Locate the cell with the specified text and output its [x, y] center coordinate. 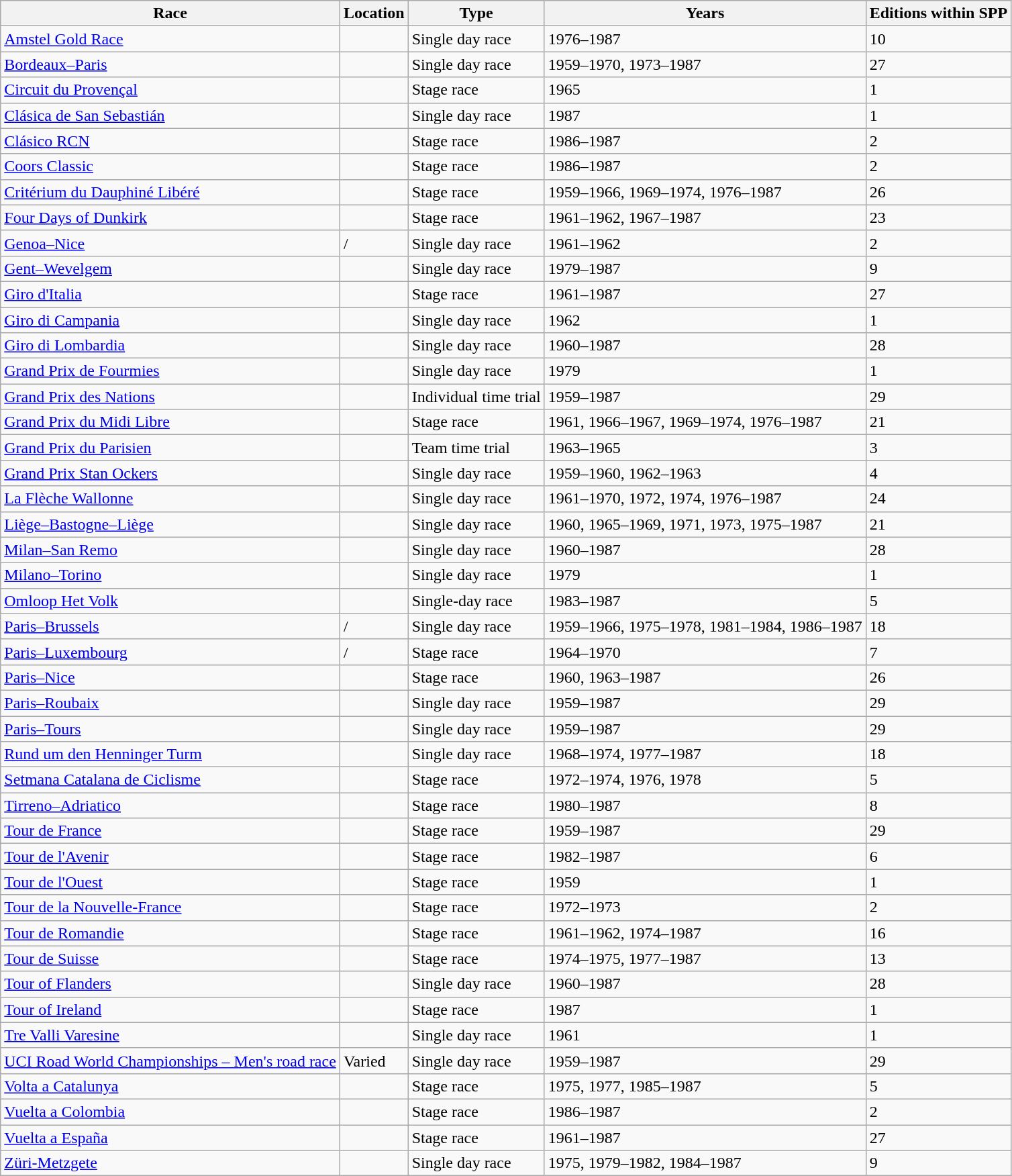
Grand Prix Stan Ockers [170, 473]
1964–1970 [705, 652]
Rund um den Henninger Turm [170, 754]
Omloop Het Volk [170, 601]
1975, 1979–1982, 1984–1987 [705, 1163]
1959–1966, 1969–1974, 1976–1987 [705, 192]
1982–1987 [705, 856]
1961–1962, 1967–1987 [705, 217]
10 [938, 39]
Tour de l'Ouest [170, 882]
La Flèche Wallonne [170, 499]
Tour of Ireland [170, 1010]
1968–1974, 1977–1987 [705, 754]
Liège–Bastogne–Liège [170, 524]
Giro di Campania [170, 320]
Paris–Roubaix [170, 703]
1959–1970, 1973–1987 [705, 64]
24 [938, 499]
8 [938, 805]
Tour of Flanders [170, 984]
Critérium du Dauphiné Libéré [170, 192]
1975, 1977, 1985–1987 [705, 1086]
Four Days of Dunkirk [170, 217]
Varied [374, 1061]
1980–1987 [705, 805]
Paris–Nice [170, 677]
1959–1966, 1975–1978, 1981–1984, 1986–1987 [705, 626]
Tour de l'Avenir [170, 856]
Tour de France [170, 831]
Vuelta a España [170, 1138]
Genoa–Nice [170, 243]
Setmana Catalana de Ciclisme [170, 780]
Tirreno–Adriatico [170, 805]
1961–1962 [705, 243]
Amstel Gold Race [170, 39]
Clásico RCN [170, 141]
UCI Road World Championships – Men's road race [170, 1061]
Location [374, 13]
6 [938, 856]
1983–1987 [705, 601]
1963–1965 [705, 448]
Milano–Torino [170, 575]
1961 [705, 1035]
4 [938, 473]
1976–1987 [705, 39]
13 [938, 959]
Tour de la Nouvelle-France [170, 908]
Tour de Suisse [170, 959]
1974–1975, 1977–1987 [705, 959]
23 [938, 217]
Milan–San Remo [170, 550]
1961–1962, 1974–1987 [705, 933]
Gent–Wevelgem [170, 268]
Grand Prix des Nations [170, 397]
1959–1960, 1962–1963 [705, 473]
Single-day race [476, 601]
Züri-Metzgete [170, 1163]
Giro di Lombardia [170, 346]
Grand Prix de Fourmies [170, 371]
Team time trial [476, 448]
Tre Valli Varesine [170, 1035]
Grand Prix du Parisien [170, 448]
1961, 1966–1967, 1969–1974, 1976–1987 [705, 422]
Years [705, 13]
1979–1987 [705, 268]
Bordeaux–Paris [170, 64]
7 [938, 652]
3 [938, 448]
1959 [705, 882]
Paris–Tours [170, 728]
1972–1974, 1976, 1978 [705, 780]
1960, 1965–1969, 1971, 1973, 1975–1987 [705, 524]
16 [938, 933]
Clásica de San Sebastián [170, 115]
1962 [705, 320]
1961–1970, 1972, 1974, 1976–1987 [705, 499]
Volta a Catalunya [170, 1086]
Paris–Luxembourg [170, 652]
Coors Classic [170, 166]
Giro d'Italia [170, 294]
1972–1973 [705, 908]
Type [476, 13]
1960, 1963–1987 [705, 677]
Circuit du Provençal [170, 90]
Editions within SPP [938, 13]
1965 [705, 90]
Paris–Brussels [170, 626]
Vuelta a Colombia [170, 1112]
Grand Prix du Midi Libre [170, 422]
Individual time trial [476, 397]
Tour de Romandie [170, 933]
Race [170, 13]
